Scan for the cell matching the given text and deliver its [x, y] coordinate at center. 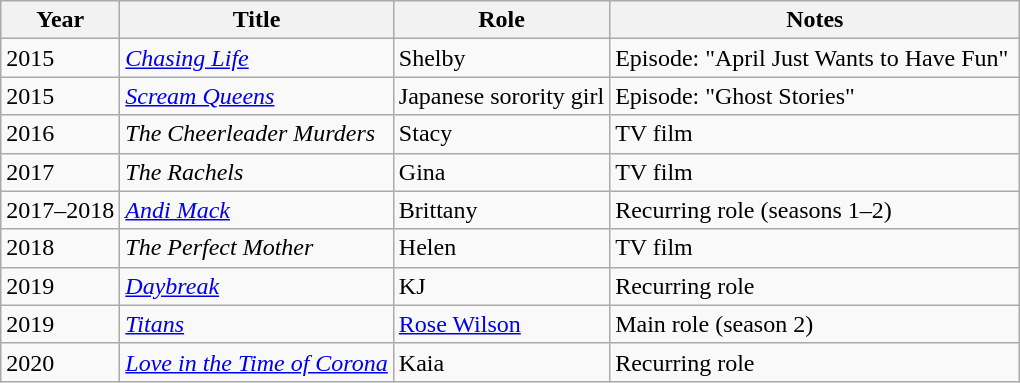
Year [60, 20]
Episode: "April Just Wants to Have Fun" [815, 58]
The Perfect Mother [257, 248]
Rose Wilson [501, 324]
Kaia [501, 362]
Shelby [501, 58]
2017 [60, 172]
Chasing Life [257, 58]
2020 [60, 362]
Notes [815, 20]
Scream Queens [257, 96]
2016 [60, 134]
Episode: "Ghost Stories" [815, 96]
The Cheerleader Murders [257, 134]
Gina [501, 172]
Main role (season 2) [815, 324]
2017–2018 [60, 210]
KJ [501, 286]
Daybreak [257, 286]
Stacy [501, 134]
The Rachels [257, 172]
Love in the Time of Corona [257, 362]
Recurring role (seasons 1–2) [815, 210]
Helen [501, 248]
Brittany [501, 210]
2018 [60, 248]
Role [501, 20]
Japanese sorority girl [501, 96]
Andi Mack [257, 210]
Titans [257, 324]
Title [257, 20]
